Pinpoint the cell where the given text exists, returning its [x, y] midpoint coordinate. 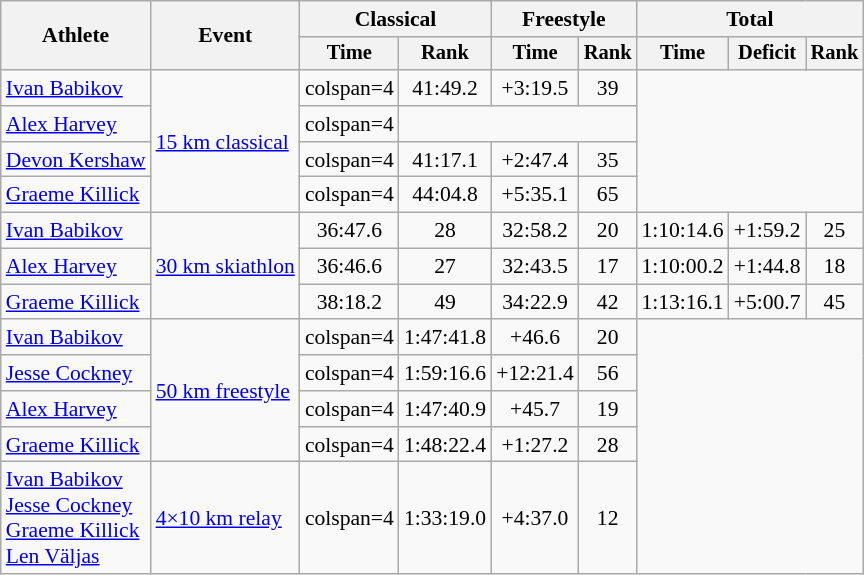
36:46.6 [350, 267]
Athlete [76, 36]
+46.6 [535, 338]
38:18.2 [350, 302]
1:47:41.8 [445, 338]
42 [608, 302]
15 km classical [226, 141]
+3:19.5 [535, 88]
1:47:40.9 [445, 409]
Deficit [768, 54]
+5:00.7 [768, 302]
1:48:22.4 [445, 445]
1:59:16.6 [445, 373]
30 km skiathlon [226, 266]
Total [750, 19]
+1:59.2 [768, 231]
Jesse Cockney [76, 373]
36:47.6 [350, 231]
12 [608, 518]
+1:44.8 [768, 267]
32:43.5 [535, 267]
56 [608, 373]
+4:37.0 [535, 518]
65 [608, 195]
4×10 km relay [226, 518]
+1:27.2 [535, 445]
1:33:19.0 [445, 518]
+12:21.4 [535, 373]
17 [608, 267]
49 [445, 302]
50 km freestyle [226, 391]
44:04.8 [445, 195]
+2:47.4 [535, 160]
35 [608, 160]
Freestyle [564, 19]
27 [445, 267]
25 [835, 231]
Classical [396, 19]
19 [608, 409]
Devon Kershaw [76, 160]
45 [835, 302]
41:17.1 [445, 160]
34:22.9 [535, 302]
41:49.2 [445, 88]
+45.7 [535, 409]
18 [835, 267]
+5:35.1 [535, 195]
1:10:14.6 [682, 231]
Event [226, 36]
32:58.2 [535, 231]
Ivan BabikovJesse CockneyGraeme KillickLen Väljas [76, 518]
39 [608, 88]
1:13:16.1 [682, 302]
1:10:00.2 [682, 267]
